Scan for the cell matching the given text and deliver its [x, y] coordinate at center. 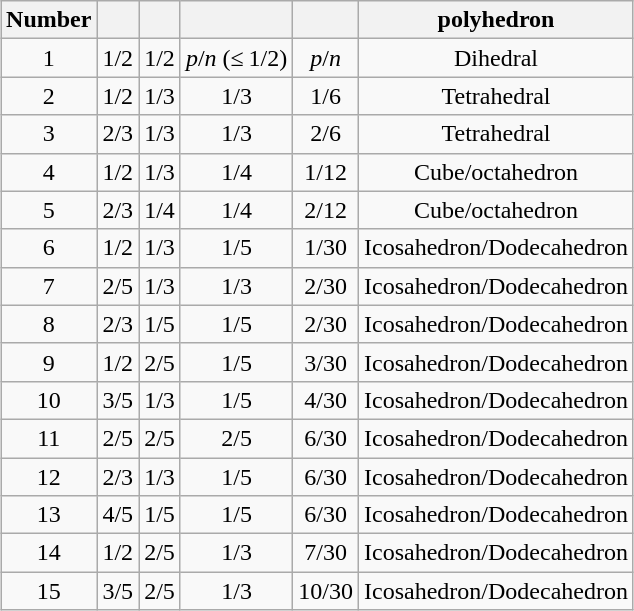
1/30 [326, 248]
12 [49, 477]
2 [49, 96]
14 [49, 553]
4/30 [326, 400]
3 [49, 134]
6 [49, 248]
2/6 [326, 134]
4/5 [118, 515]
polyhedron [496, 20]
13 [49, 515]
4 [49, 172]
Dihedral [496, 58]
1/12 [326, 172]
3/30 [326, 362]
5 [49, 210]
10 [49, 400]
Number [49, 20]
1 [49, 58]
10/30 [326, 591]
15 [49, 591]
1/6 [326, 96]
2/12 [326, 210]
7 [49, 286]
p/n [326, 58]
11 [49, 438]
9 [49, 362]
7/30 [326, 553]
p/n (≤ 1/2) [236, 58]
8 [49, 324]
